Return the [X, Y] coordinate for the center point of the cell that contains the specified text.  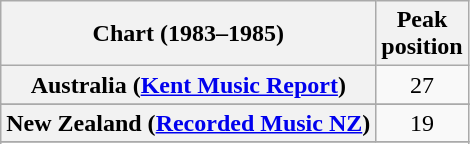
New Zealand (Recorded Music NZ) [188, 123]
19 [422, 123]
27 [422, 85]
Chart (1983–1985) [188, 34]
Australia (Kent Music Report) [188, 85]
Peakposition [422, 34]
